Capture the cell that displays the provided text and extract its (x, y) central coordinate. 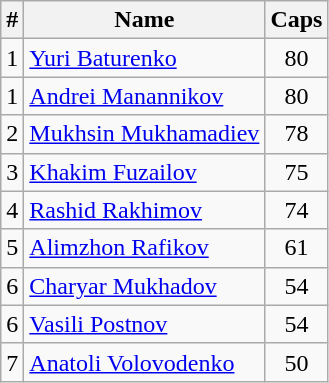
75 (296, 172)
50 (296, 362)
Khakim Fuzailov (144, 172)
74 (296, 210)
Name (144, 20)
2 (12, 134)
78 (296, 134)
# (12, 20)
4 (12, 210)
Anatoli Volovodenko (144, 362)
Vasili Postnov (144, 324)
3 (12, 172)
7 (12, 362)
Alimzhon Rafikov (144, 248)
Rashid Rakhimov (144, 210)
5 (12, 248)
Mukhsin Mukhamadiev (144, 134)
Andrei Manannikov (144, 96)
Caps (296, 20)
61 (296, 248)
Yuri Baturenko (144, 58)
Charyar Mukhadov (144, 286)
